Locate the cell with the specified text and output its (X, Y) center coordinate. 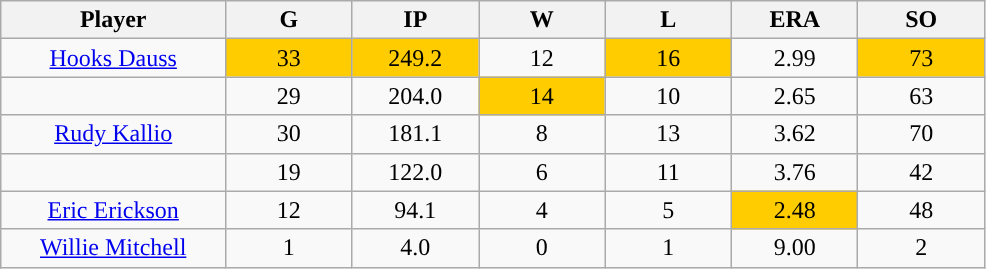
2 (922, 248)
70 (922, 134)
L (668, 20)
Player (114, 20)
W (542, 20)
2.99 (795, 58)
181.1 (415, 134)
10 (668, 96)
2.48 (795, 210)
48 (922, 210)
SO (922, 20)
4.0 (415, 248)
19 (289, 172)
13 (668, 134)
94.1 (415, 210)
8 (542, 134)
29 (289, 96)
11 (668, 172)
63 (922, 96)
Willie Mitchell (114, 248)
16 (668, 58)
122.0 (415, 172)
73 (922, 58)
30 (289, 134)
ERA (795, 20)
4 (542, 210)
33 (289, 58)
14 (542, 96)
5 (668, 210)
0 (542, 248)
249.2 (415, 58)
6 (542, 172)
3.62 (795, 134)
Hooks Dauss (114, 58)
IP (415, 20)
42 (922, 172)
9.00 (795, 248)
2.65 (795, 96)
Eric Erickson (114, 210)
Rudy Kallio (114, 134)
204.0 (415, 96)
3.76 (795, 172)
G (289, 20)
